Output the [x, y] coordinate of the center of the cell containing the given text.  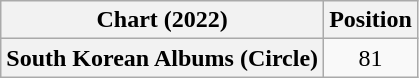
81 [371, 58]
Position [371, 20]
Chart (2022) [162, 20]
South Korean Albums (Circle) [162, 58]
